Identify which cell holds the provided text, then report its (X, Y) central coordinate. 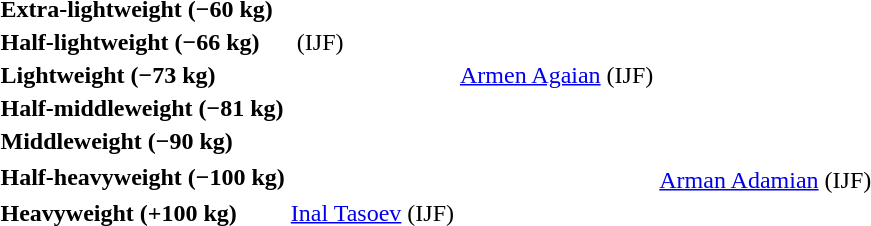
(IJF) (372, 42)
Armen Agaian (IJF) (556, 75)
